Return (X, Y) of the center of cell containing provided text 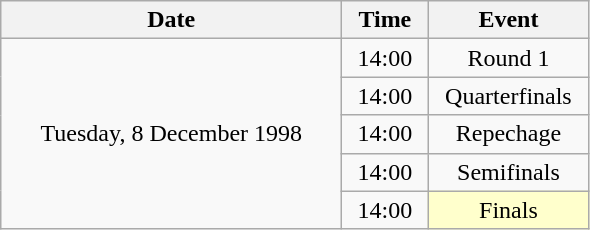
Date (172, 20)
Repechage (508, 134)
Round 1 (508, 58)
Finals (508, 210)
Time (385, 20)
Quarterfinals (508, 96)
Semifinals (508, 172)
Event (508, 20)
Tuesday, 8 December 1998 (172, 134)
